Scan for the cell matching the given text and deliver its [X, Y] coordinate at center. 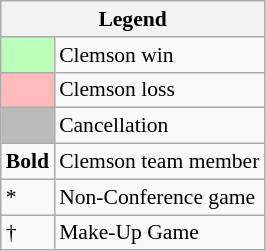
Bold [28, 162]
Clemson loss [159, 90]
Legend [133, 19]
† [28, 233]
Cancellation [159, 126]
Make-Up Game [159, 233]
Clemson team member [159, 162]
Non-Conference game [159, 197]
Clemson win [159, 55]
* [28, 197]
